Locate the cell with the specified text and output its [x, y] center coordinate. 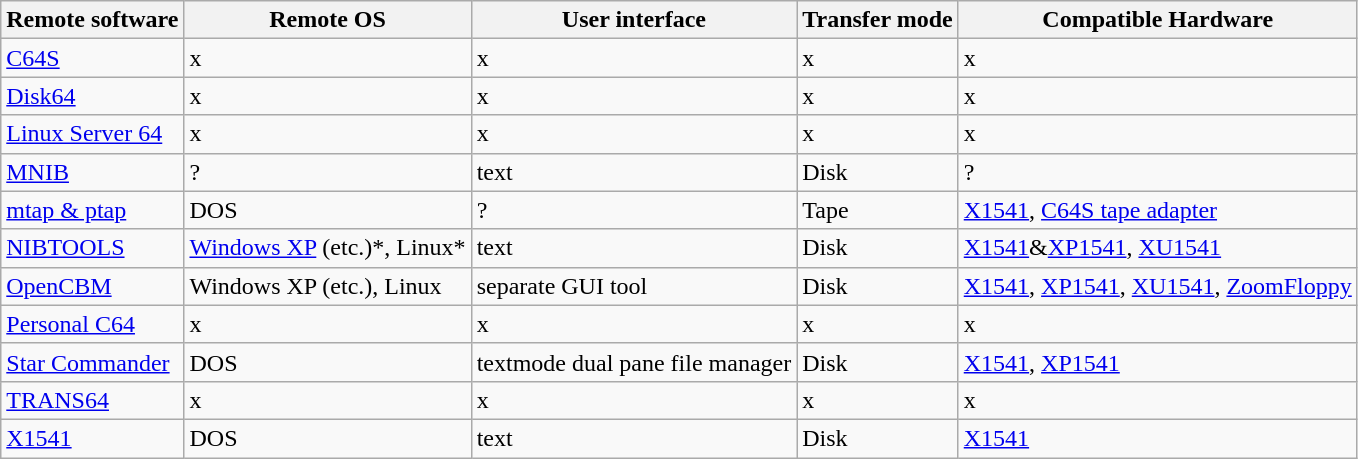
separate GUI tool [634, 286]
NIBTOOLS [92, 248]
Windows XP (etc.)*, Linux* [328, 248]
X1541, XP1541, XU1541, ZoomFloppy [1158, 286]
MNIB [92, 172]
X1541, XP1541 [1158, 362]
Windows XP (etc.), Linux [328, 286]
X1541, C64S tape adapter [1158, 210]
Disk64 [92, 96]
Transfer mode [878, 20]
mtap & ptap [92, 210]
User interface [634, 20]
C64S [92, 58]
Personal C64 [92, 324]
X1541&XP1541, XU1541 [1158, 248]
TRANS64 [92, 400]
Tape [878, 210]
Linux Server 64 [92, 134]
OpenCBM [92, 286]
textmode dual pane file manager [634, 362]
Remote OS [328, 20]
Star Commander [92, 362]
Remote software [92, 20]
Compatible Hardware [1158, 20]
